Capture the cell that displays the provided text and extract its [x, y] central coordinate. 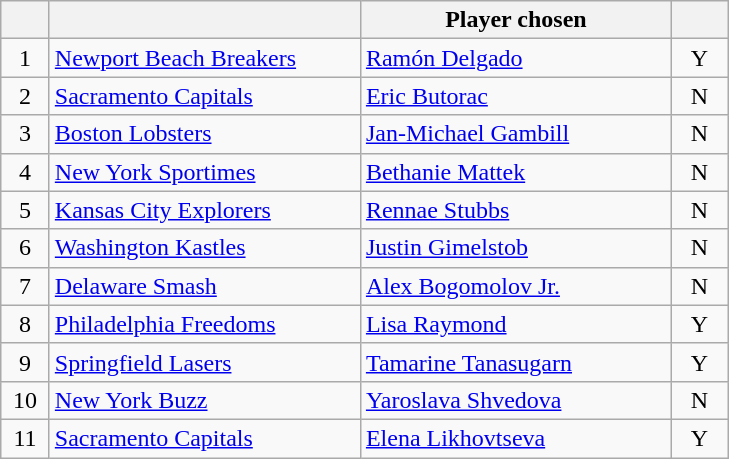
Boston Lobsters [204, 134]
Rennae Stubbs [516, 210]
Alex Bogomolov Jr. [516, 286]
Newport Beach Breakers [204, 58]
Eric Butorac [516, 96]
Ramón Delgado [516, 58]
Springfield Lasers [204, 362]
New York Sportimes [204, 172]
3 [26, 134]
1 [26, 58]
8 [26, 324]
Player chosen [516, 20]
Justin Gimelstob [516, 248]
Delaware Smash [204, 286]
4 [26, 172]
6 [26, 248]
5 [26, 210]
Philadelphia Freedoms [204, 324]
2 [26, 96]
New York Buzz [204, 400]
Yaroslava Shvedova [516, 400]
Tamarine Tanasugarn [516, 362]
Washington Kastles [204, 248]
Lisa Raymond [516, 324]
Elena Likhovtseva [516, 438]
7 [26, 286]
Kansas City Explorers [204, 210]
10 [26, 400]
Bethanie Mattek [516, 172]
11 [26, 438]
Jan-Michael Gambill [516, 134]
9 [26, 362]
